Return [x, y] of the center of cell containing provided text 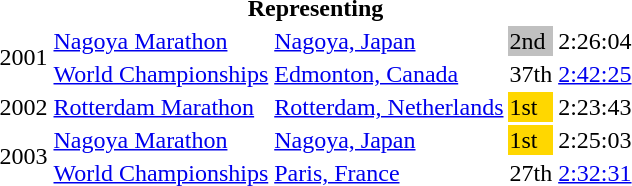
Rotterdam Marathon [161, 107]
2nd [531, 41]
Rotterdam, Netherlands [389, 107]
Edmonton, Canada [389, 74]
37th [531, 74]
World Championships [161, 74]
